Locate the cell with the specified text and output its [x, y] center coordinate. 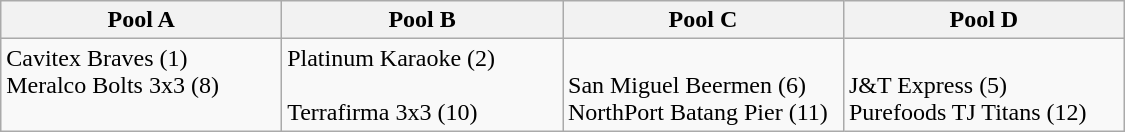
Pool D [984, 20]
Pool A [142, 20]
J&T Express (5) Purefoods TJ Titans (12) [984, 85]
Platinum Karaoke (2) Terrafirma 3x3 (10) [422, 85]
San Miguel Beermen (6) NorthPort Batang Pier (11) [702, 85]
Pool C [702, 20]
Cavitex Braves (1) Meralco Bolts 3x3 (8) [142, 85]
Pool B [422, 20]
